Provide the [x, y] coordinate of the cell's center where the given text is located.  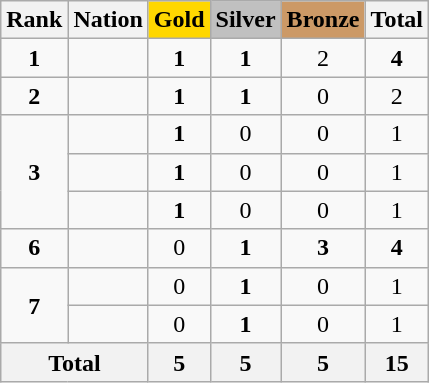
Gold [179, 20]
7 [34, 305]
15 [397, 362]
Silver [246, 20]
6 [34, 248]
Nation [108, 20]
Bronze [323, 20]
Rank [34, 20]
